Scan for the cell matching the given text and deliver its [x, y] coordinate at center. 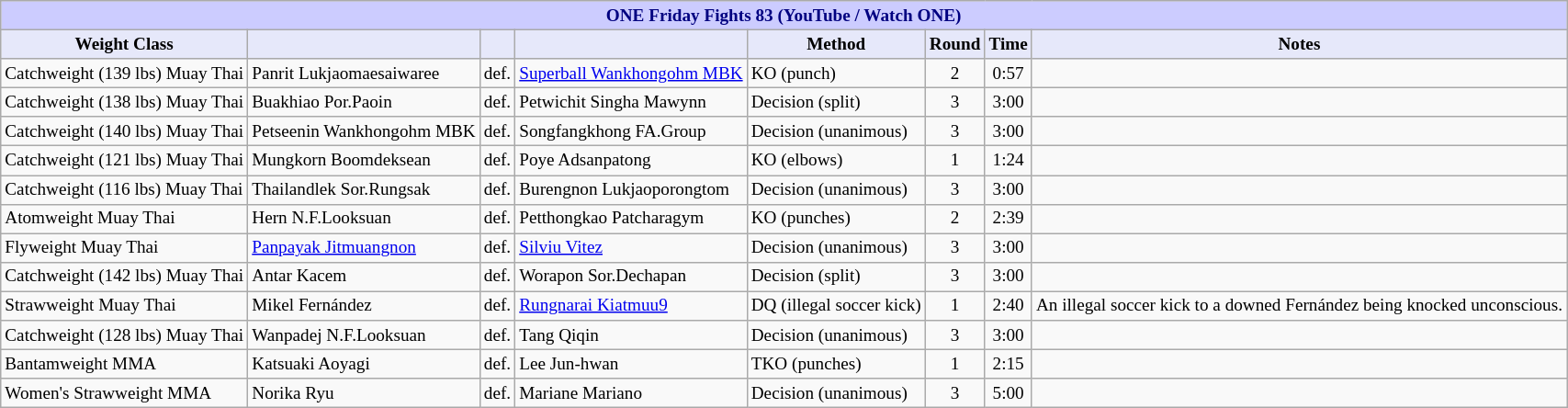
Time [1009, 44]
Bantamweight MMA [125, 364]
Catchweight (138 lbs) Muay Thai [125, 102]
Lee Jun-hwan [632, 364]
An illegal soccer kick to a downed Fernández being knocked unconscious. [1299, 306]
5:00 [1009, 393]
0:57 [1009, 74]
KO (punches) [836, 219]
Burengnon Lukjaoporongtom [632, 189]
Thailandlek Sor.Rungsak [364, 189]
Tang Qiqin [632, 335]
Mikel Fernández [364, 306]
Catchweight (121 lbs) Muay Thai [125, 161]
Mariane Mariano [632, 393]
Method [836, 44]
Songfangkhong FA.Group [632, 131]
Round [955, 44]
Strawweight Muay Thai [125, 306]
Women's Strawweight MMA [125, 393]
Superball Wankhongohm MBK [632, 74]
Panrit Lukjaomaesaiwaree [364, 74]
Weight Class [125, 44]
ONE Friday Fights 83 (YouTube / Watch ONE) [784, 16]
Antar Kacem [364, 277]
Norika Ryu [364, 393]
Buakhiao Por.Paoin [364, 102]
Panpayak Jitmuangnon [364, 248]
Hern N.F.Looksuan [364, 219]
Catchweight (128 lbs) Muay Thai [125, 335]
Wanpadej N.F.Looksuan [364, 335]
Katsuaki Aoyagi [364, 364]
Rungnarai Kiatmuu9 [632, 306]
Silviu Vitez [632, 248]
Worapon Sor.Dechapan [632, 277]
DQ (illegal soccer kick) [836, 306]
Petthongkao Patcharagym [632, 219]
Flyweight Muay Thai [125, 248]
Catchweight (139 lbs) Muay Thai [125, 74]
Catchweight (142 lbs) Muay Thai [125, 277]
KO (elbows) [836, 161]
Catchweight (116 lbs) Muay Thai [125, 189]
Petwichit Singha Mawynn [632, 102]
Mungkorn Boomdeksean [364, 161]
Catchweight (140 lbs) Muay Thai [125, 131]
KO (punch) [836, 74]
2:40 [1009, 306]
Poye Adsanpatong [632, 161]
TKO (punches) [836, 364]
1:24 [1009, 161]
Petseenin Wankhongohm MBK [364, 131]
2:15 [1009, 364]
2:39 [1009, 219]
Atomweight Muay Thai [125, 219]
Notes [1299, 44]
